For the text-containing cell, return its midpoint in [x, y] coordinate format. 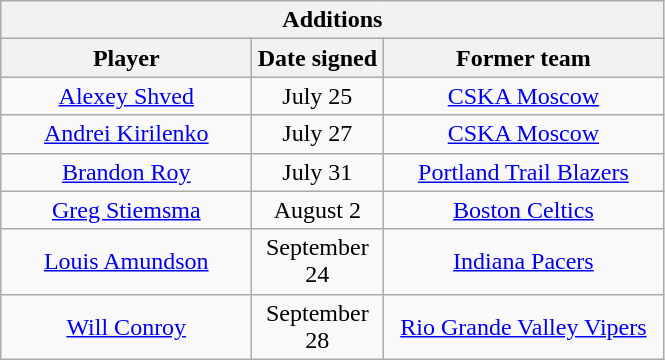
Louis Amundson [126, 262]
September 28 [318, 326]
Greg Stiemsma [126, 210]
Alexey Shved [126, 96]
Portland Trail Blazers [524, 172]
July 25 [318, 96]
Date signed [318, 58]
Boston Celtics [524, 210]
Indiana Pacers [524, 262]
Rio Grande Valley Vipers [524, 326]
Additions [332, 20]
Former team [524, 58]
Will Conroy [126, 326]
Player [126, 58]
July 31 [318, 172]
September 24 [318, 262]
August 2 [318, 210]
July 27 [318, 134]
Andrei Kirilenko [126, 134]
Brandon Roy [126, 172]
